Determine the (X, Y) coordinate at the center of the cell enclosing the given text.  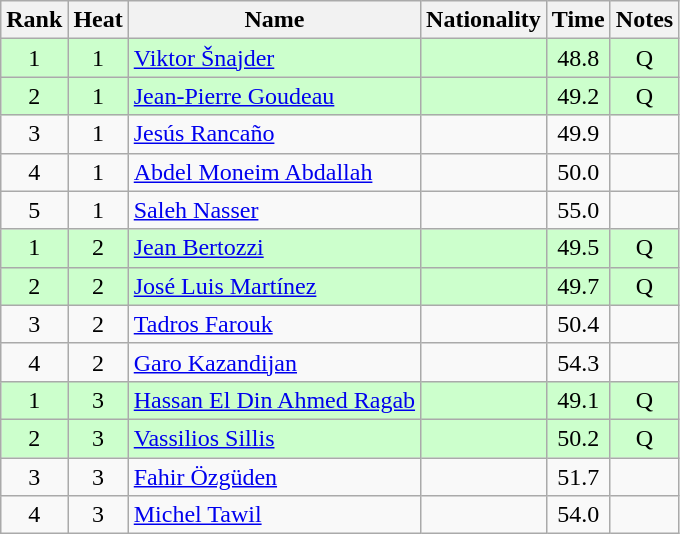
Notes (644, 20)
Rank (34, 20)
49.7 (578, 286)
Jean Bertozzi (274, 248)
José Luis Martínez (274, 286)
Nationality (484, 20)
Jesús Rancaño (274, 134)
50.4 (578, 324)
Tadros Farouk (274, 324)
Michel Tawil (274, 515)
Saleh Nasser (274, 210)
Garo Kazandijan (274, 362)
Fahir Özgüden (274, 477)
54.0 (578, 515)
Hassan El Din Ahmed Ragab (274, 400)
Time (578, 20)
49.9 (578, 134)
Abdel Moneim Abdallah (274, 172)
Vassilios Sillis (274, 438)
Viktor Šnajder (274, 58)
48.8 (578, 58)
55.0 (578, 210)
50.0 (578, 172)
Heat (98, 20)
49.5 (578, 248)
49.1 (578, 400)
5 (34, 210)
49.2 (578, 96)
51.7 (578, 477)
Name (274, 20)
Jean-Pierre Goudeau (274, 96)
54.3 (578, 362)
50.2 (578, 438)
